Provide the [x, y] coordinate of the cell's center where the given text is located.  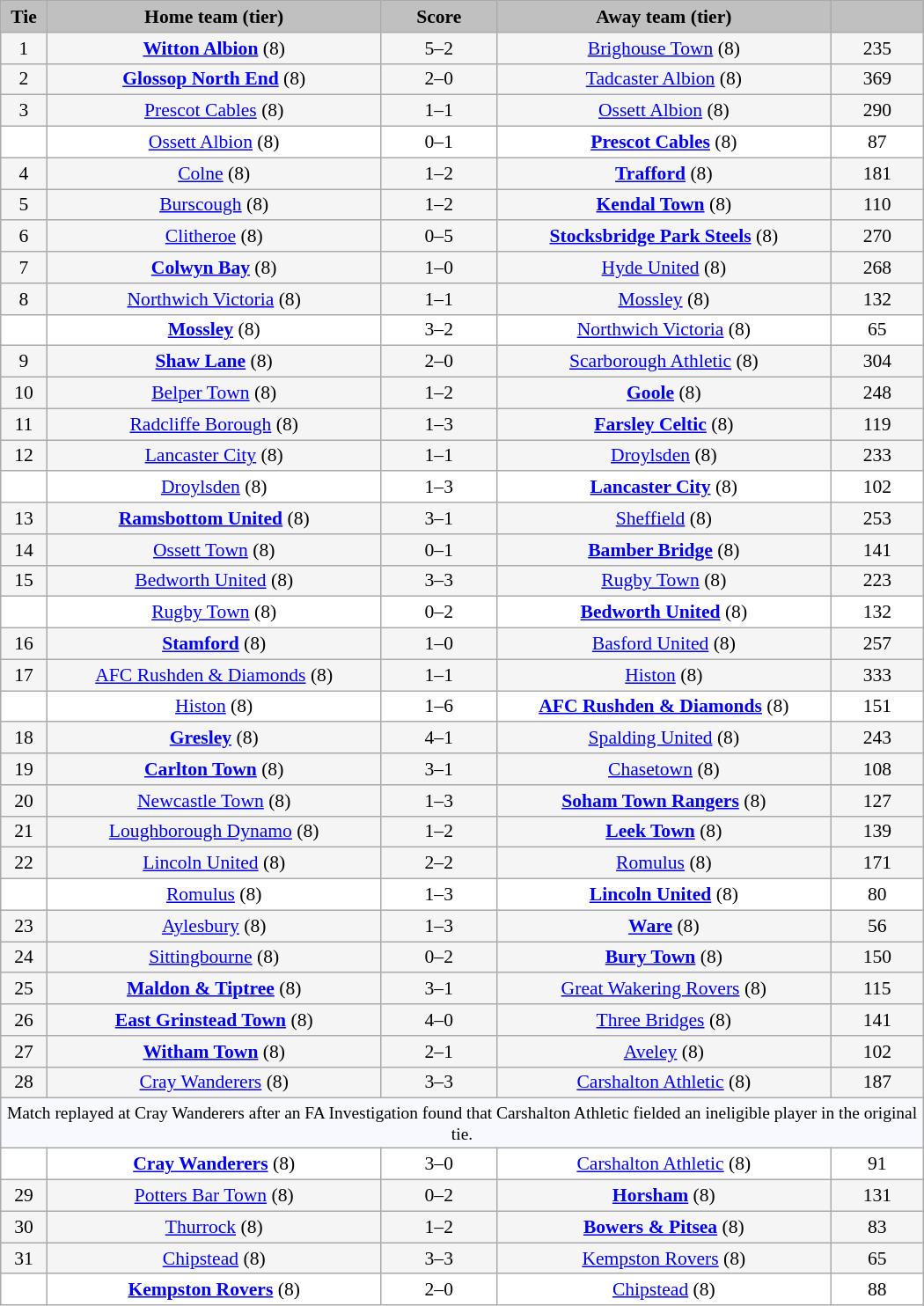
Brighouse Town (8) [664, 48]
22 [24, 863]
233 [876, 456]
Bury Town (8) [664, 957]
Hyde United (8) [664, 268]
131 [876, 1196]
Goole (8) [664, 393]
223 [876, 581]
Scarborough Athletic (8) [664, 362]
2 [24, 79]
151 [876, 707]
19 [24, 769]
110 [876, 205]
Soham Town Rangers (8) [664, 801]
270 [876, 237]
0–5 [438, 237]
Great Wakering Rovers (8) [664, 989]
Ossett Town (8) [214, 550]
29 [24, 1196]
88 [876, 1290]
235 [876, 48]
Horsham (8) [664, 1196]
5–2 [438, 48]
Farsley Celtic (8) [664, 424]
253 [876, 518]
2–2 [438, 863]
Glossop North End (8) [214, 79]
7 [24, 268]
Belper Town (8) [214, 393]
Shaw Lane (8) [214, 362]
1 [24, 48]
119 [876, 424]
Witton Albion (8) [214, 48]
14 [24, 550]
4 [24, 173]
Newcastle Town (8) [214, 801]
30 [24, 1227]
6 [24, 237]
108 [876, 769]
Bamber Bridge (8) [664, 550]
12 [24, 456]
Ramsbottom United (8) [214, 518]
Witham Town (8) [214, 1052]
Colwyn Bay (8) [214, 268]
Away team (tier) [664, 17]
369 [876, 79]
26 [24, 1020]
Score [438, 17]
23 [24, 926]
11 [24, 424]
Bowers & Pitsea (8) [664, 1227]
3–2 [438, 330]
Stocksbridge Park Steels (8) [664, 237]
181 [876, 173]
Spalding United (8) [664, 738]
83 [876, 1227]
Carlton Town (8) [214, 769]
80 [876, 895]
127 [876, 801]
187 [876, 1082]
Tie [24, 17]
Thurrock (8) [214, 1227]
Kendal Town (8) [664, 205]
Loughborough Dynamo (8) [214, 832]
115 [876, 989]
13 [24, 518]
Potters Bar Town (8) [214, 1196]
15 [24, 581]
257 [876, 644]
Leek Town (8) [664, 832]
8 [24, 299]
16 [24, 644]
25 [24, 989]
248 [876, 393]
268 [876, 268]
Tadcaster Albion (8) [664, 79]
9 [24, 362]
28 [24, 1082]
Match replayed at Cray Wanderers after an FA Investigation found that Carshalton Athletic fielded an ineligible player in the original tie. [462, 1123]
Three Bridges (8) [664, 1020]
150 [876, 957]
Basford United (8) [664, 644]
31 [24, 1258]
2–1 [438, 1052]
17 [24, 675]
87 [876, 143]
Aylesbury (8) [214, 926]
Chasetown (8) [664, 769]
139 [876, 832]
Sittingbourne (8) [214, 957]
East Grinstead Town (8) [214, 1020]
18 [24, 738]
56 [876, 926]
Radcliffe Borough (8) [214, 424]
Clitheroe (8) [214, 237]
3–0 [438, 1164]
Home team (tier) [214, 17]
171 [876, 863]
Maldon & Tiptree (8) [214, 989]
10 [24, 393]
3 [24, 111]
Aveley (8) [664, 1052]
Stamford (8) [214, 644]
24 [24, 957]
Burscough (8) [214, 205]
27 [24, 1052]
5 [24, 205]
Sheffield (8) [664, 518]
4–0 [438, 1020]
Gresley (8) [214, 738]
4–1 [438, 738]
Colne (8) [214, 173]
Trafford (8) [664, 173]
20 [24, 801]
243 [876, 738]
91 [876, 1164]
1–6 [438, 707]
Ware (8) [664, 926]
21 [24, 832]
333 [876, 675]
304 [876, 362]
290 [876, 111]
